Provide the [x, y] coordinate of the cell's center where the given text is located.  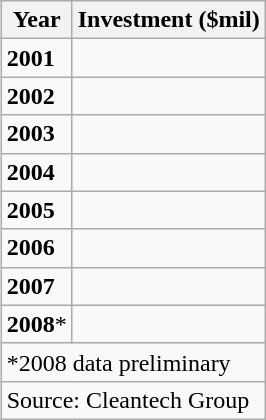
Year [36, 20]
2002 [36, 96]
Investment ($mil) [168, 20]
2007 [36, 286]
2006 [36, 248]
2003 [36, 134]
Source: Cleantech Group [133, 400]
2008* [36, 324]
2005 [36, 210]
2004 [36, 172]
2001 [36, 58]
*2008 data preliminary [133, 362]
